From the cell containing the given text, extract its center point as [x, y] coordinate. 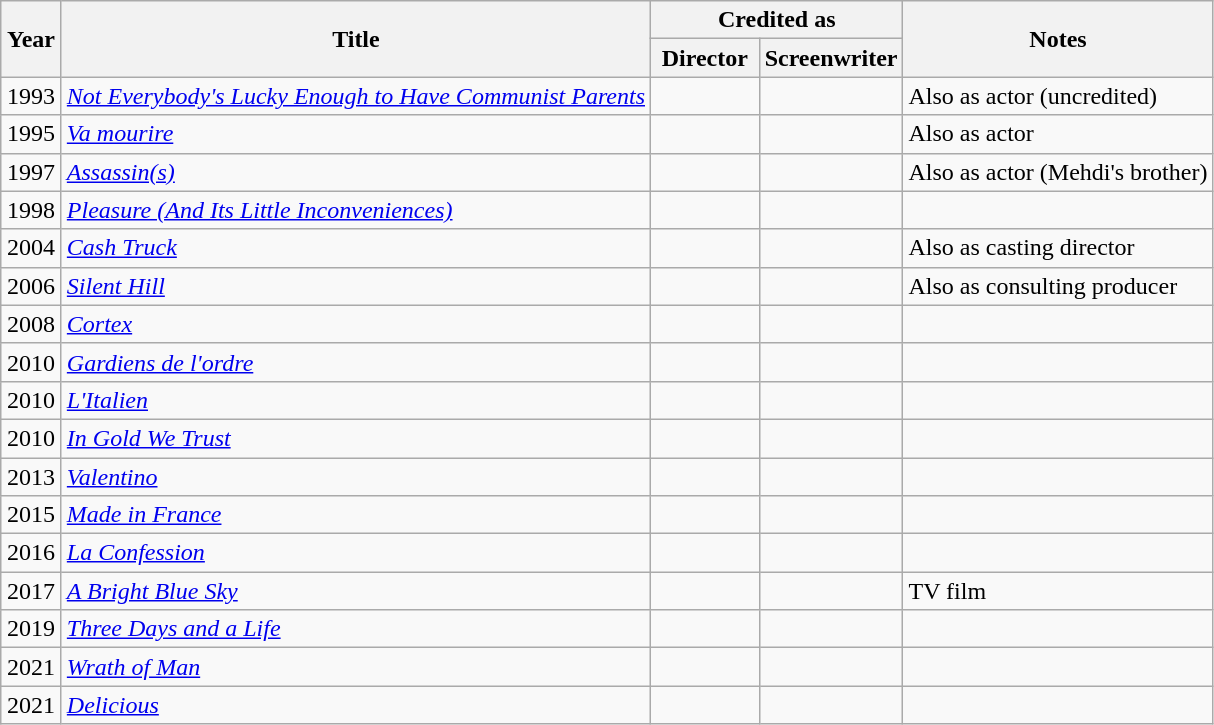
1993 [32, 96]
2015 [32, 515]
Notes [1058, 39]
Also as casting director [1058, 248]
Also as actor (uncredited) [1058, 96]
1997 [32, 172]
2017 [32, 591]
Cash Truck [356, 248]
2016 [32, 553]
In Gold We Trust [356, 438]
1998 [32, 210]
Wrath of Man [356, 667]
Cortex [356, 324]
Credited as [777, 20]
Also as actor [1058, 134]
Gardiens de l'ordre [356, 362]
Valentino [356, 477]
Title [356, 39]
TV film [1058, 591]
Also as consulting producer [1058, 286]
Assassin(s) [356, 172]
Not Everybody's Lucky Enough to Have Communist Parents [356, 96]
Silent Hill [356, 286]
Pleasure (And Its Little Inconveniences) [356, 210]
Year [32, 39]
La Confession [356, 553]
2006 [32, 286]
Made in France [356, 515]
1995 [32, 134]
2019 [32, 629]
A Bright Blue Sky [356, 591]
2013 [32, 477]
Three Days and a Life [356, 629]
Director [706, 58]
Va mourire [356, 134]
2004 [32, 248]
Delicious [356, 705]
Also as actor (Mehdi's brother) [1058, 172]
Screenwriter [831, 58]
2008 [32, 324]
L'Italien [356, 400]
